Return the [X, Y] coordinate for the center point of the cell that contains the specified text.  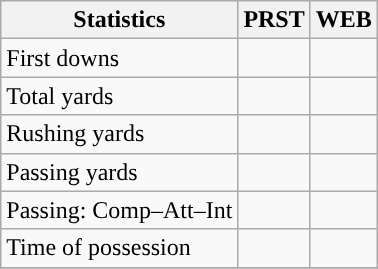
WEB [344, 20]
Statistics [120, 20]
Passing yards [120, 172]
First downs [120, 58]
Rushing yards [120, 134]
Passing: Comp–Att–Int [120, 210]
PRST [274, 20]
Time of possession [120, 248]
Total yards [120, 96]
